Scan for the cell matching the given text and deliver its [X, Y] coordinate at center. 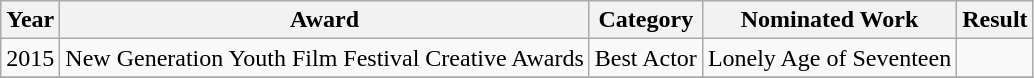
New Generation Youth Film Festival Creative Awards [324, 58]
Nominated Work [829, 20]
Lonely Age of Seventeen [829, 58]
2015 [30, 58]
Award [324, 20]
Category [646, 20]
Year [30, 20]
Best Actor [646, 58]
Result [995, 20]
